For the text-containing cell, return its midpoint in [X, Y] coordinate format. 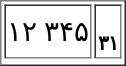
۱۲ ۳۴۵ [48, 31]
۳۱ [108, 31]
